Find where the given text appears and provide that cell's center as (x, y) coordinate. 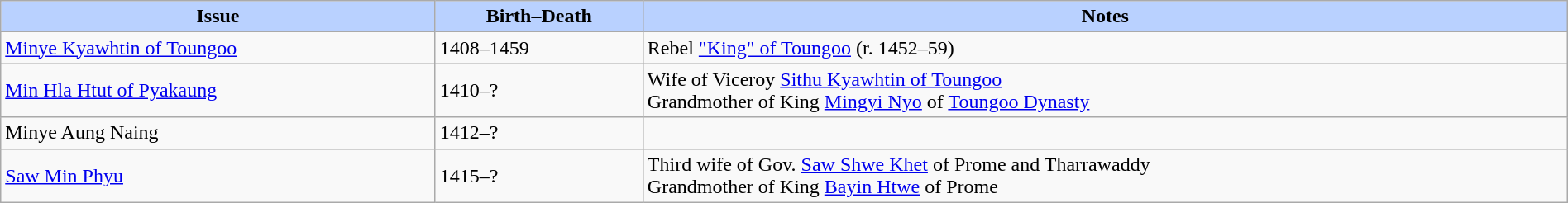
Minye Aung Naing (218, 133)
1410–? (539, 91)
Wife of Viceroy Sithu Kyawhtin of Toungoo Grandmother of King Mingyi Nyo of Toungoo Dynasty (1105, 91)
1415–? (539, 175)
Minye Kyawhtin of Toungoo (218, 48)
Issue (218, 17)
Birth–Death (539, 17)
1412–? (539, 133)
1408–1459 (539, 48)
Notes (1105, 17)
Third wife of Gov. Saw Shwe Khet of Prome and Tharrawaddy Grandmother of King Bayin Htwe of Prome (1105, 175)
Min Hla Htut of Pyakaung (218, 91)
Saw Min Phyu (218, 175)
Rebel "King" of Toungoo (r. 1452–59) (1105, 48)
